Return (X, Y) of the center of cell containing provided text 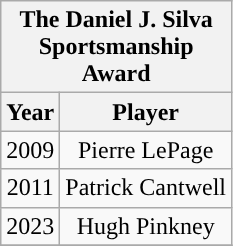
Patrick Cantwell (146, 188)
Pierre LePage (146, 150)
The Daniel J. Silva Sportsmanship Award (116, 47)
Hugh Pinkney (146, 226)
2009 (30, 150)
Year (30, 112)
Player (146, 112)
2023 (30, 226)
2011 (30, 188)
